For the text-containing cell, return its midpoint in [x, y] coordinate format. 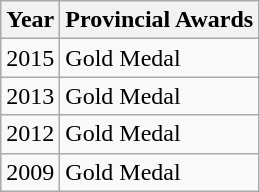
2009 [30, 172]
2012 [30, 134]
Provincial Awards [160, 20]
2015 [30, 58]
Year [30, 20]
2013 [30, 96]
